Scan for the cell matching the given text and deliver its [X, Y] coordinate at center. 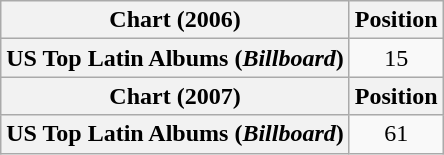
61 [396, 134]
15 [396, 58]
Chart (2007) [176, 96]
Chart (2006) [176, 20]
